Find where the given text appears and provide that cell's center as [X, Y] coordinate. 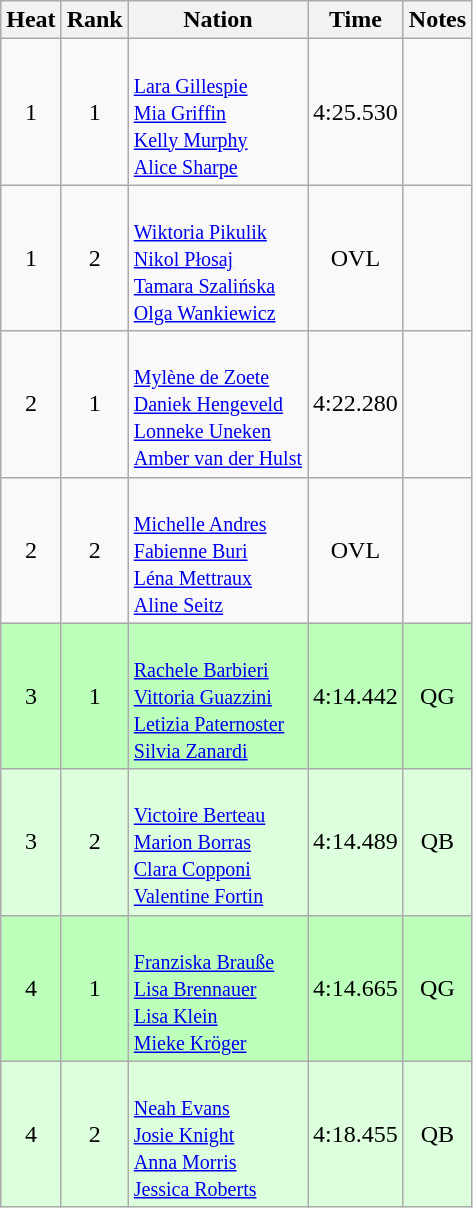
Michelle AndresFabienne BuriLéna MettrauxAline Seitz [218, 550]
Notes [437, 20]
Mylène de ZoeteDaniek HengeveldLonneke UnekenAmber van der Hulst [218, 404]
Rank [94, 20]
Neah EvansJosie KnightAnna MorrisJessica Roberts [218, 1134]
Lara GillespieMia GriffinKelly MurphyAlice Sharpe [218, 112]
Nation [218, 20]
Wiktoria PikulikNikol PłosajTamara SzalińskaOlga Wankiewicz [218, 258]
4:25.530 [356, 112]
4:14.442 [356, 696]
Rachele BarbieriVittoria GuazziniLetizia PaternosterSilvia Zanardi [218, 696]
Time [356, 20]
4:14.489 [356, 842]
4:22.280 [356, 404]
Franziska BraußeLisa BrennauerLisa KleinMieke Kröger [218, 988]
Victoire BerteauMarion BorrasClara CopponiValentine Fortin [218, 842]
4:18.455 [356, 1134]
Heat [31, 20]
4:14.665 [356, 988]
